Identify which cell holds the provided text, then report its (X, Y) central coordinate. 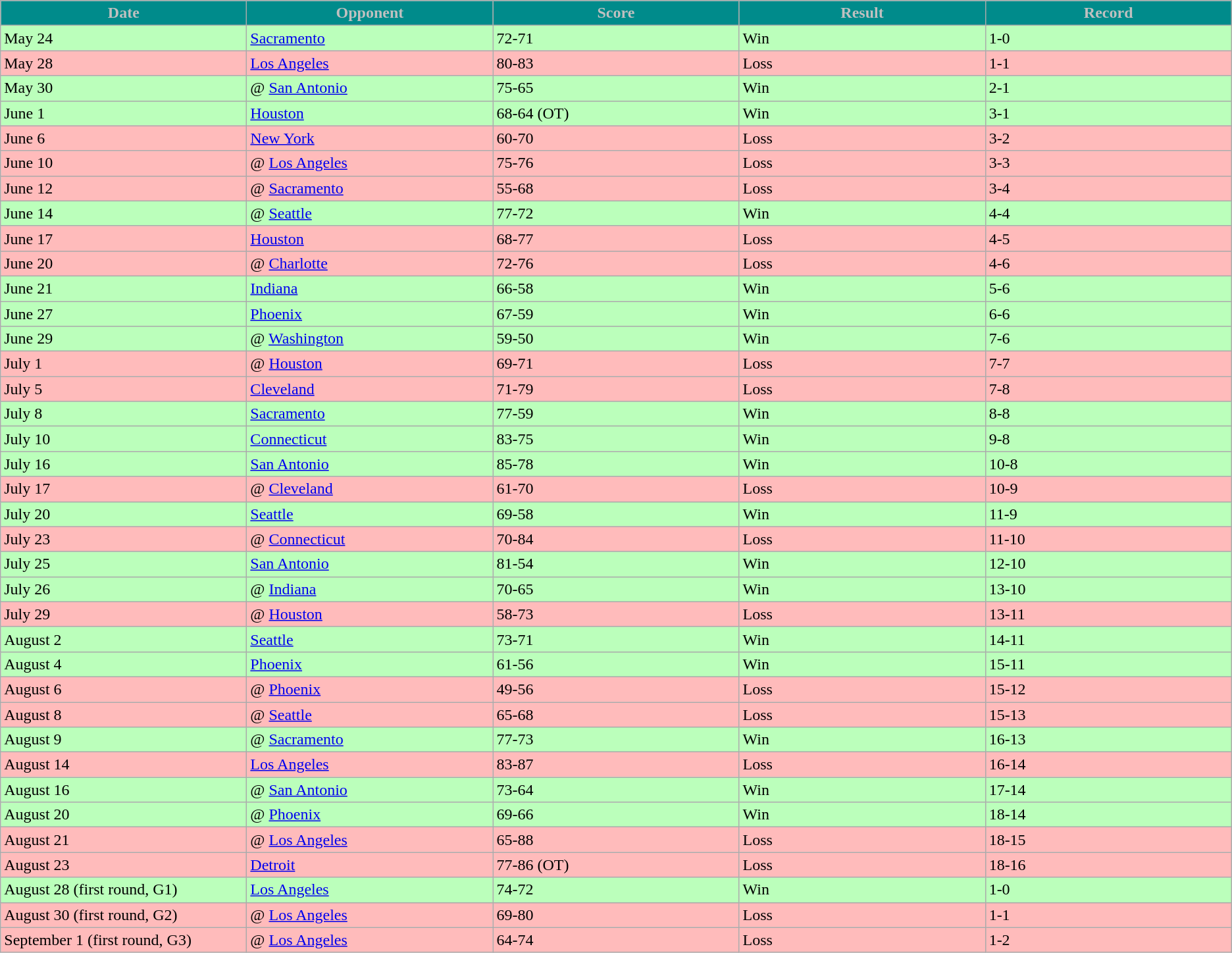
July 8 (124, 414)
May 28 (124, 63)
67-59 (616, 314)
August 2 (124, 639)
Opponent (370, 13)
58-73 (616, 614)
13-11 (1108, 614)
64-74 (616, 940)
@ Cleveland (370, 489)
August 30 (first round, G2) (124, 915)
July 23 (124, 539)
18-16 (1108, 865)
June 6 (124, 138)
60-70 (616, 138)
55-68 (616, 188)
7-8 (1108, 389)
New York (370, 138)
61-56 (616, 664)
Indiana (370, 288)
74-72 (616, 890)
66-58 (616, 288)
4-4 (1108, 213)
July 16 (124, 464)
5-6 (1108, 288)
July 20 (124, 514)
77-86 (OT) (616, 865)
August 4 (124, 664)
4-5 (1108, 238)
81-54 (616, 564)
June 1 (124, 113)
3-2 (1108, 138)
70-65 (616, 589)
85-78 (616, 464)
69-58 (616, 514)
Result (862, 13)
17-14 (1108, 790)
June 20 (124, 263)
69-80 (616, 915)
Date (124, 13)
June 29 (124, 339)
2-1 (1108, 88)
77-59 (616, 414)
July 10 (124, 439)
June 21 (124, 288)
11-10 (1108, 539)
7-6 (1108, 339)
June 10 (124, 163)
August 16 (124, 790)
61-70 (616, 489)
1-2 (1108, 940)
August 6 (124, 689)
May 30 (124, 88)
4-6 (1108, 263)
18-15 (1108, 840)
10-9 (1108, 489)
6-6 (1108, 314)
Connecticut (370, 439)
83-87 (616, 765)
13-10 (1108, 589)
15-12 (1108, 689)
10-8 (1108, 464)
3-3 (1108, 163)
June 27 (124, 314)
65-88 (616, 840)
3-1 (1108, 113)
69-66 (616, 815)
77-73 (616, 740)
@ Connecticut (370, 539)
71-79 (616, 389)
14-11 (1108, 639)
73-71 (616, 639)
3-4 (1108, 188)
83-75 (616, 439)
Detroit (370, 865)
June 12 (124, 188)
9-8 (1108, 439)
August 8 (124, 714)
49-56 (616, 689)
72-76 (616, 263)
August 20 (124, 815)
@ Washington (370, 339)
June 14 (124, 213)
18-14 (1108, 815)
August 28 (first round, G1) (124, 890)
August 9 (124, 740)
May 24 (124, 38)
59-50 (616, 339)
12-10 (1108, 564)
15-13 (1108, 714)
@ Charlotte (370, 263)
July 5 (124, 389)
65-68 (616, 714)
July 17 (124, 489)
7-7 (1108, 364)
July 26 (124, 589)
August 14 (124, 765)
July 25 (124, 564)
77-72 (616, 213)
June 17 (124, 238)
Cleveland (370, 389)
11-9 (1108, 514)
16-13 (1108, 740)
69-71 (616, 364)
80-83 (616, 63)
75-76 (616, 163)
September 1 (first round, G3) (124, 940)
16-14 (1108, 765)
8-8 (1108, 414)
68-77 (616, 238)
70-84 (616, 539)
68-64 (OT) (616, 113)
15-11 (1108, 664)
@ Indiana (370, 589)
Score (616, 13)
August 23 (124, 865)
Record (1108, 13)
July 29 (124, 614)
73-64 (616, 790)
75-65 (616, 88)
72-71 (616, 38)
July 1 (124, 364)
August 21 (124, 840)
